Scan for the cell matching the given text and deliver its (X, Y) coordinate at center. 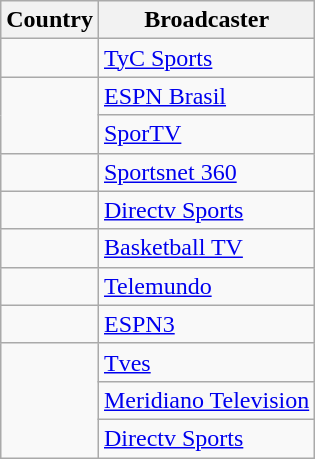
SporTV (206, 134)
Meridiano Television (206, 400)
ESPN Brasil (206, 96)
Broadcaster (206, 20)
Sportsnet 360 (206, 172)
Basketball TV (206, 248)
Telemundo (206, 286)
ESPN3 (206, 324)
TyC Sports (206, 58)
Tves (206, 362)
Country (50, 20)
